Return the (X, Y) coordinate for the center point of the cell that contains the specified text.  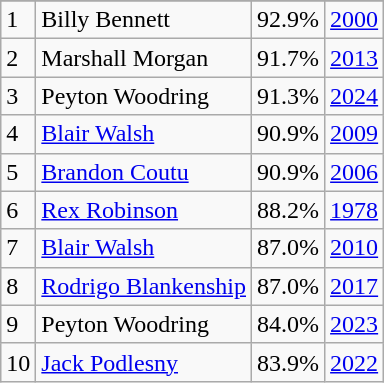
2023 (354, 324)
4 (18, 134)
Jack Podlesny (144, 362)
2 (18, 58)
92.9% (288, 20)
2022 (354, 362)
Marshall Morgan (144, 58)
Billy Bennett (144, 20)
1 (18, 20)
7 (18, 248)
88.2% (288, 210)
2009 (354, 134)
Rex Robinson (144, 210)
2013 (354, 58)
2017 (354, 286)
10 (18, 362)
91.3% (288, 96)
2006 (354, 172)
Rodrigo Blankenship (144, 286)
6 (18, 210)
91.7% (288, 58)
9 (18, 324)
8 (18, 286)
2024 (354, 96)
2000 (354, 20)
83.9% (288, 362)
Brandon Coutu (144, 172)
5 (18, 172)
84.0% (288, 324)
2010 (354, 248)
1978 (354, 210)
3 (18, 96)
